Find where the given text appears and provide that cell's center as (x, y) coordinate. 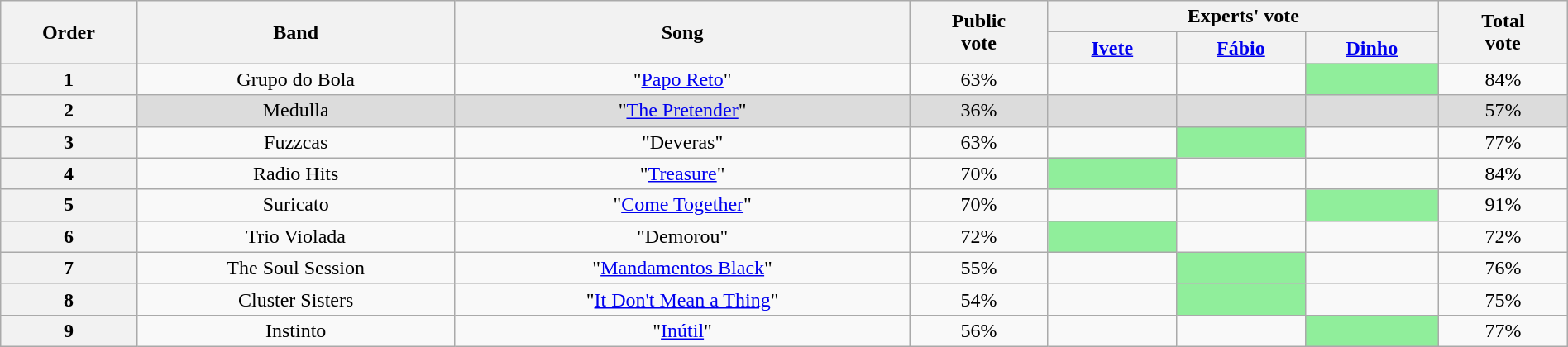
Instinto (296, 330)
"Deveras" (682, 142)
Trio Violada (296, 236)
7 (69, 268)
9 (69, 330)
1 (69, 79)
91% (1503, 205)
Order (69, 32)
Ivete (1112, 48)
76% (1503, 268)
"Inútil" (682, 330)
Radio Hits (296, 173)
56% (979, 330)
6 (69, 236)
Band (296, 32)
Cluster Sisters (296, 299)
3 (69, 142)
54% (979, 299)
36% (979, 111)
75% (1503, 299)
"Treasure" (682, 173)
Totalvote (1503, 32)
Fuzzcas (296, 142)
Grupo do Bola (296, 79)
"The Pretender" (682, 111)
"It Don't Mean a Thing" (682, 299)
Experts' vote (1243, 17)
"Come Together" (682, 205)
5 (69, 205)
57% (1503, 111)
4 (69, 173)
Dinho (1371, 48)
"Demorou" (682, 236)
Suricato (296, 205)
Publicvote (979, 32)
The Soul Session (296, 268)
"Mandamentos Black" (682, 268)
2 (69, 111)
Fábio (1241, 48)
Medulla (296, 111)
8 (69, 299)
Song (682, 32)
55% (979, 268)
"Papo Reto" (682, 79)
